Extract the (x, y) coordinate from the center of the cell holding the provided text.  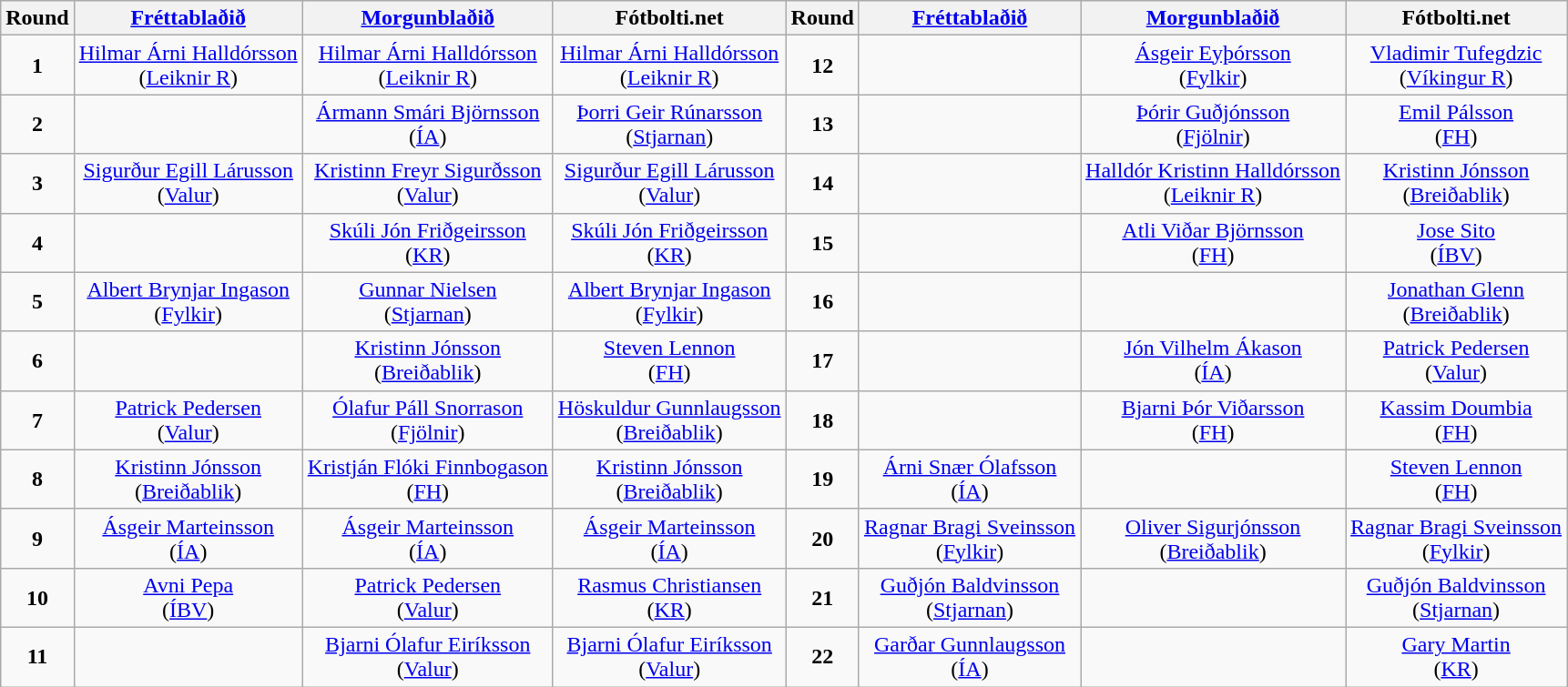
Emil Pálsson (FH) (1457, 124)
Garðar Gunnlaugsson (ÍA) (969, 657)
Gary Martin (KR) (1457, 657)
18 (822, 420)
22 (822, 657)
Oliver Sigurjónsson (Breiðablik) (1213, 539)
12 (822, 66)
Ásgeir Eyþórsson (Fylkir) (1213, 66)
Jón Vilhelm Ákason (ÍA) (1213, 360)
Kassim Doumbia (FH) (1457, 420)
Jonathan Glenn (Breiðablik) (1457, 302)
10 (37, 597)
7 (37, 420)
Vladimir Tufegdzic (Víkingur R) (1457, 66)
Ólafur Páll Snorrason (Fjölnir) (428, 420)
Ármann Smári Björnsson (ÍA) (428, 124)
Halldór Kristinn Halldórsson (Leiknir R) (1213, 184)
5 (37, 302)
21 (822, 597)
Avni Pepa (ÍBV) (188, 597)
Rasmus Christiansen (KR) (669, 597)
Kristinn Freyr Sigurðsson (Valur) (428, 184)
Gunnar Nielsen (Stjarnan) (428, 302)
9 (37, 539)
15 (822, 242)
19 (822, 479)
11 (37, 657)
14 (822, 184)
Árni Snær Ólafsson (ÍA) (969, 479)
17 (822, 360)
Þórir Guðjónsson (Fjölnir) (1213, 124)
20 (822, 539)
2 (37, 124)
8 (37, 479)
13 (822, 124)
Bjarni Þór Viðarsson (FH) (1213, 420)
Þorri Geir Rúnarsson (Stjarnan) (669, 124)
Höskuldur Gunnlaugsson (Breiðablik) (669, 420)
3 (37, 184)
Kristján Flóki Finnbogason (FH) (428, 479)
1 (37, 66)
6 (37, 360)
16 (822, 302)
Jose Sito (ÍBV) (1457, 242)
Atli Viðar Björnsson (FH) (1213, 242)
4 (37, 242)
